Return the (x, y) coordinate for the center point of the cell that contains the specified text.  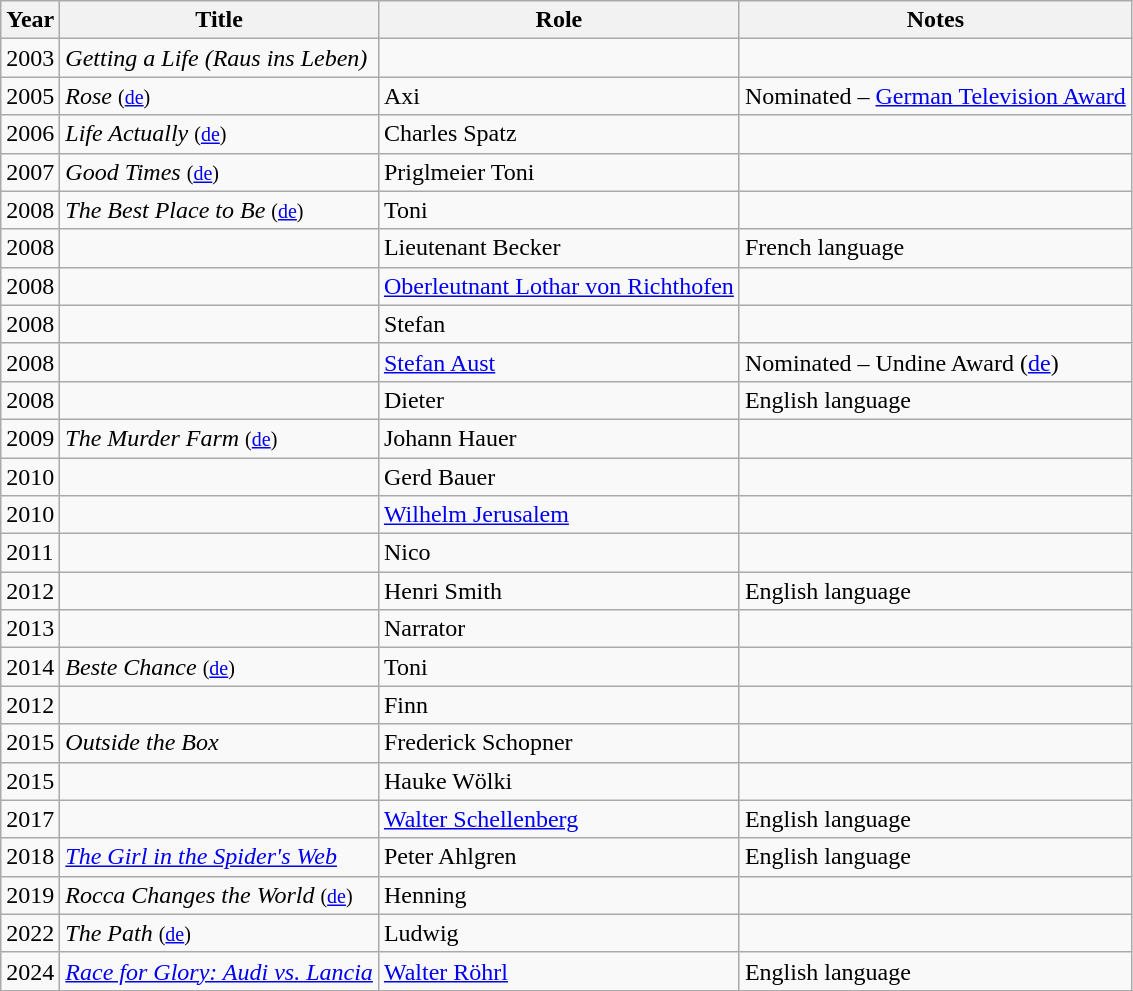
The Murder Farm (de) (220, 438)
Nominated – German Television Award (935, 96)
Rocca Changes the World (de) (220, 895)
Title (220, 20)
Narrator (558, 629)
Role (558, 20)
2011 (30, 553)
Charles Spatz (558, 134)
2003 (30, 58)
2013 (30, 629)
Nico (558, 553)
Stefan (558, 324)
Finn (558, 705)
Rose (de) (220, 96)
2014 (30, 667)
2007 (30, 172)
Outside the Box (220, 743)
Frederick Schopner (558, 743)
Wilhelm Jerusalem (558, 515)
Henning (558, 895)
French language (935, 248)
Johann Hauer (558, 438)
2005 (30, 96)
The Best Place to Be (de) (220, 210)
Race for Glory: Audi vs. Lancia (220, 971)
Axi (558, 96)
Oberleutnant Lothar von Richthofen (558, 286)
2019 (30, 895)
Walter Schellenberg (558, 819)
Walter Röhrl (558, 971)
Good Times (de) (220, 172)
2017 (30, 819)
Notes (935, 20)
Gerd Bauer (558, 477)
Ludwig (558, 933)
Henri Smith (558, 591)
Year (30, 20)
Life Actually (de) (220, 134)
2022 (30, 933)
Nominated – Undine Award (de) (935, 362)
Getting a Life (Raus ins Leben) (220, 58)
2018 (30, 857)
Priglmeier Toni (558, 172)
Stefan Aust (558, 362)
Dieter (558, 400)
Peter Ahlgren (558, 857)
2006 (30, 134)
The Girl in the Spider's Web (220, 857)
Lieutenant Becker (558, 248)
2009 (30, 438)
The Path (de) (220, 933)
2024 (30, 971)
Beste Chance (de) (220, 667)
Hauke Wölki (558, 781)
